Identify which cell holds the provided text, then report its [x, y] central coordinate. 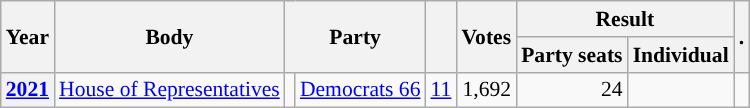
1,692 [486, 90]
Year [28, 36]
. [742, 36]
Result [625, 19]
Body [170, 36]
Democrats 66 [360, 90]
House of Representatives [170, 90]
Party [356, 36]
11 [442, 90]
Party seats [572, 55]
Individual [681, 55]
2021 [28, 90]
24 [572, 90]
Votes [486, 36]
